Output the (X, Y) coordinate of the center of the cell containing the given text.  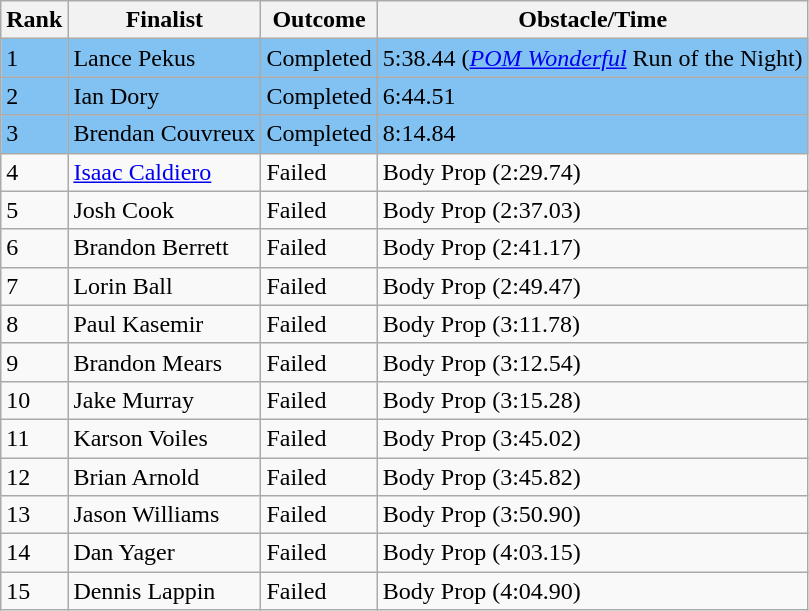
Jake Murray (164, 400)
8 (34, 324)
6:44.51 (592, 96)
Body Prop (3:50.90) (592, 515)
Isaac Caldiero (164, 172)
Jason Williams (164, 515)
Brandon Mears (164, 362)
Brian Arnold (164, 477)
8:14.84 (592, 134)
2 (34, 96)
Brendan Couvreux (164, 134)
11 (34, 438)
Ian Dory (164, 96)
Outcome (319, 20)
Paul Kasemir (164, 324)
Brandon Berrett (164, 248)
5:38.44 (POM Wonderful Run of the Night) (592, 58)
Body Prop (2:29.74) (592, 172)
10 (34, 400)
Body Prop (3:11.78) (592, 324)
6 (34, 248)
Body Prop (3:45.02) (592, 438)
Body Prop (2:49.47) (592, 286)
5 (34, 210)
14 (34, 553)
12 (34, 477)
Rank (34, 20)
Lorin Ball (164, 286)
4 (34, 172)
13 (34, 515)
Lance Pekus (164, 58)
Josh Cook (164, 210)
Body Prop (2:41.17) (592, 248)
Body Prop (3:15.28) (592, 400)
1 (34, 58)
Finalist (164, 20)
15 (34, 591)
Body Prop (4:03.15) (592, 553)
Dan Yager (164, 553)
Obstacle/Time (592, 20)
Body Prop (2:37.03) (592, 210)
Body Prop (3:12.54) (592, 362)
Body Prop (3:45.82) (592, 477)
7 (34, 286)
9 (34, 362)
Body Prop (4:04.90) (592, 591)
3 (34, 134)
Karson Voiles (164, 438)
Dennis Lappin (164, 591)
